Determine the [x, y] coordinate at the center of the cell enclosing the given text.  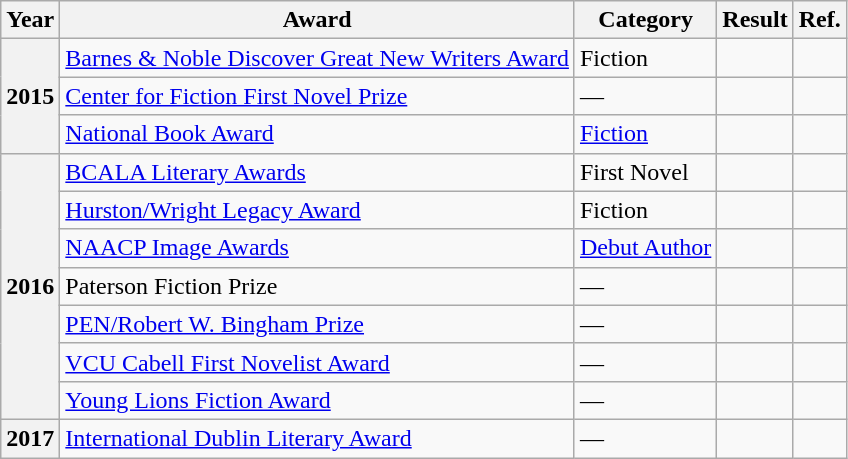
National Book Award [318, 134]
2017 [30, 438]
2015 [30, 96]
Paterson Fiction Prize [318, 286]
Hurston/Wright Legacy Award [318, 210]
First Novel [645, 172]
Category [645, 20]
Result [755, 20]
VCU Cabell First Novelist Award [318, 362]
BCALA Literary Awards [318, 172]
International Dublin Literary Award [318, 438]
Award [318, 20]
Center for Fiction First Novel Prize [318, 96]
Year [30, 20]
Barnes & Noble Discover Great New Writers Award [318, 58]
Debut Author [645, 248]
NAACP Image Awards [318, 248]
2016 [30, 286]
Young Lions Fiction Award [318, 400]
PEN/Robert W. Bingham Prize [318, 324]
Ref. [820, 20]
